Identify which cell holds the provided text, then report its [x, y] central coordinate. 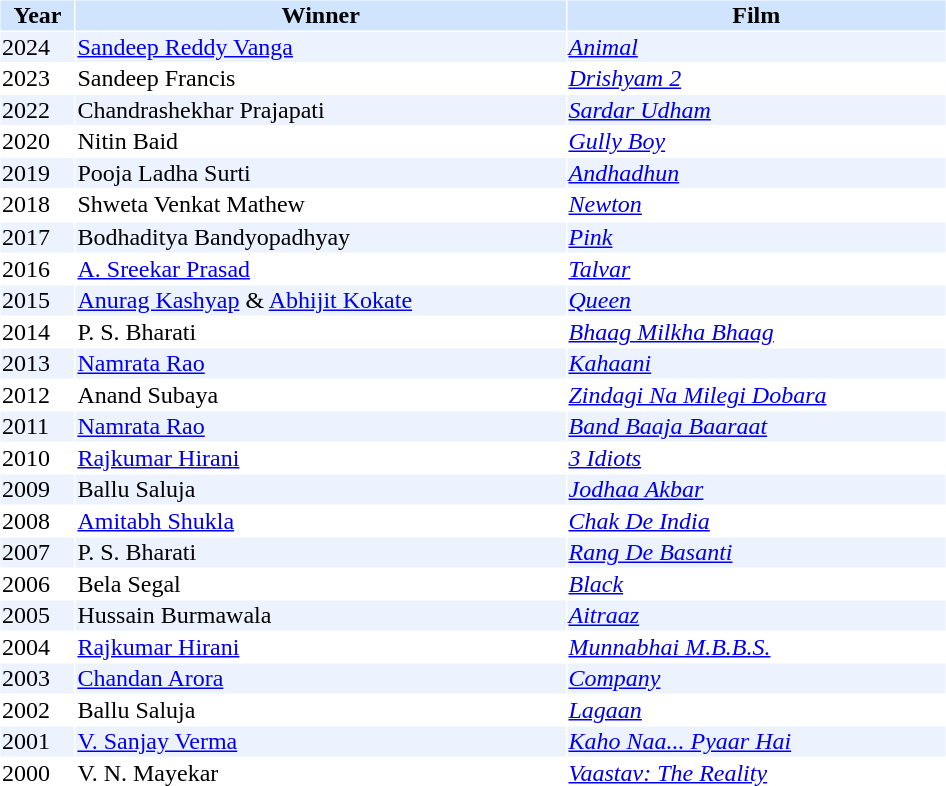
2023 [37, 79]
Chak De India [756, 521]
V. Sanjay Verma [321, 741]
2016 [37, 269]
Nitin Baid [321, 141]
Amitabh Shukla [321, 521]
2007 [37, 553]
Lagaan [756, 710]
2020 [37, 141]
2003 [37, 679]
2009 [37, 489]
Shweta Venkat Mathew [321, 205]
2011 [37, 427]
Bodhaditya Bandyopadhyay [321, 237]
2015 [37, 301]
2010 [37, 458]
2024 [37, 47]
Year [37, 15]
Drishyam 2 [756, 79]
Zindagi Na Milegi Dobara [756, 395]
2017 [37, 237]
2002 [37, 710]
2022 [37, 110]
Munnabhai M.B.B.S. [756, 647]
Band Baaja Baaraat [756, 427]
2014 [37, 332]
Pink [756, 237]
Sardar Udham [756, 110]
2018 [37, 205]
2012 [37, 395]
Rang De Basanti [756, 553]
2006 [37, 584]
Pooja Ladha Surti [321, 173]
Black [756, 584]
A. Sreekar Prasad [321, 269]
Anurag Kashyap & Abhijit Kokate [321, 301]
2001 [37, 741]
Talvar [756, 269]
Chandan Arora [321, 679]
Jodhaa Akbar [756, 489]
Film [756, 15]
Gully Boy [756, 141]
Bela Segal [321, 584]
Anand Subaya [321, 395]
Queen [756, 301]
2008 [37, 521]
Kaho Naa... Pyaar Hai [756, 741]
Newton [756, 205]
Aitraaz [756, 615]
Sandeep Reddy Vanga [321, 47]
2005 [37, 615]
Hussain Burmawala [321, 615]
Company [756, 679]
2004 [37, 647]
3 Idiots [756, 458]
Bhaag Milkha Bhaag [756, 332]
Sandeep Francis [321, 79]
2013 [37, 363]
Kahaani [756, 363]
2019 [37, 173]
Chandrashekhar Prajapati [321, 110]
Animal [756, 47]
Andhadhun [756, 173]
Winner [321, 15]
